Determine the (x, y) coordinate at the center of the cell enclosing the given text.  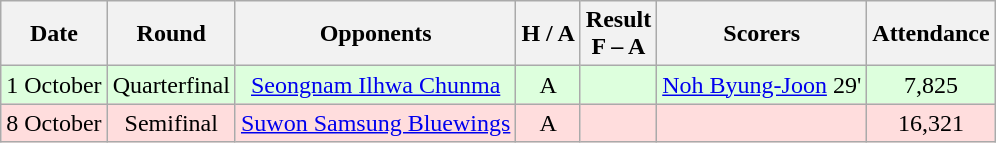
Quarterfinal (171, 85)
16,321 (931, 123)
Attendance (931, 34)
Round (171, 34)
Semifinal (171, 123)
8 October (54, 123)
Opponents (375, 34)
1 October (54, 85)
H / A (548, 34)
Scorers (762, 34)
Seongnam Ilhwa Chunma (375, 85)
Date (54, 34)
7,825 (931, 85)
Suwon Samsung Bluewings (375, 123)
Noh Byung-Joon 29' (762, 85)
ResultF – A (618, 34)
